Detect which cell encompasses the target text, then output its [x, y] center coordinate. 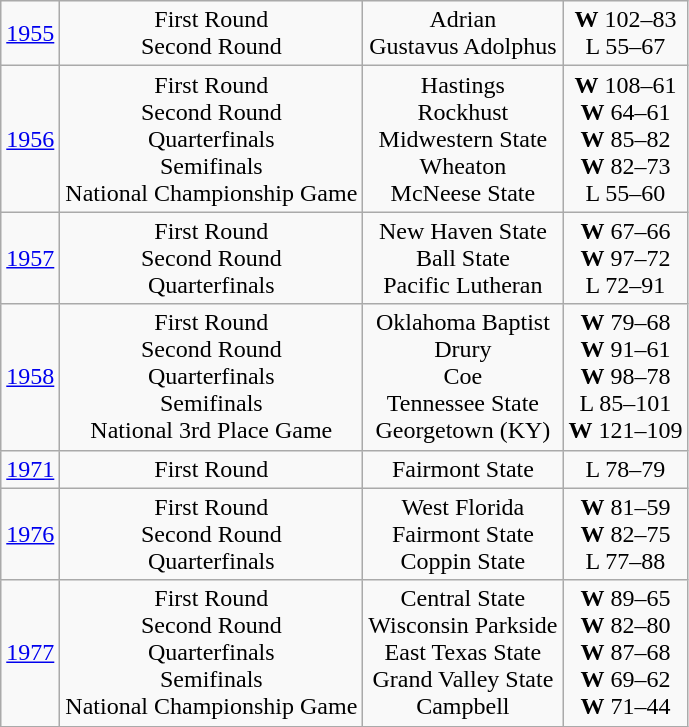
W 81–59W 82–75L 77–88 [626, 534]
W 102–83L 55–67 [626, 34]
W 79–68W 91–61W 98–78L 85–101W 121–109 [626, 377]
1971 [30, 469]
Fairmont State [463, 469]
Oklahoma BaptistDruryCoeTennessee StateGeorgetown (KY) [463, 377]
First Round [212, 469]
1955 [30, 34]
Central StateWisconsin ParksideEast Texas StateGrand Valley StateCampbell [463, 653]
L 78–79 [626, 469]
1976 [30, 534]
W 108–61W 64–61W 85–82W 82–73L 55–60 [626, 139]
1977 [30, 653]
1956 [30, 139]
AdrianGustavus Adolphus [463, 34]
W 89–65W 82–80W 87–68W 69–62W 71–44 [626, 653]
HastingsRockhustMidwestern StateWheatonMcNeese State [463, 139]
W 67–66W 97–72L 72–91 [626, 258]
1958 [30, 377]
First RoundSecond RoundQuarterfinalsSemifinalsNational 3rd Place Game [212, 377]
1957 [30, 258]
West FloridaFairmont StateCoppin State [463, 534]
First RoundSecond Round [212, 34]
New Haven StateBall StatePacific Lutheran [463, 258]
